Determine the (X, Y) coordinate at the center of the cell enclosing the given text.  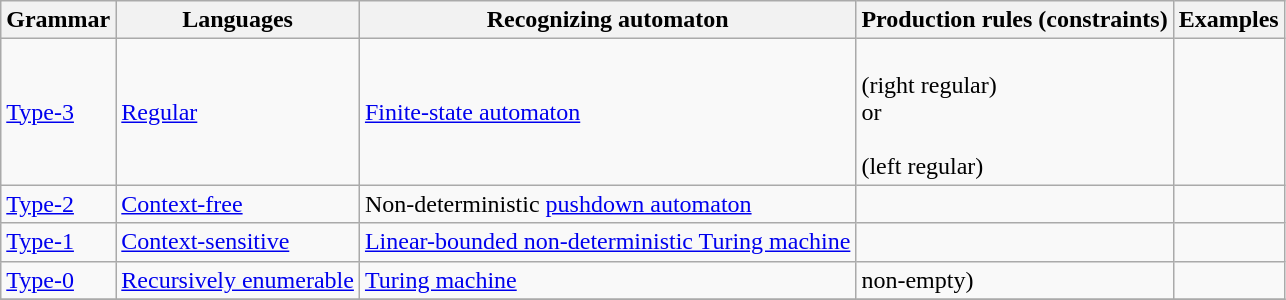
Type-2 (58, 204)
Examples (1228, 20)
Production rules (constraints) (1014, 20)
Grammar (58, 20)
Type-1 (58, 242)
Languages (238, 20)
Linear-bounded non-deterministic Turing machine (607, 242)
(right regular)or (left regular) (1014, 112)
Recursively enumerable (238, 280)
non-empty) (1014, 280)
Type-3 (58, 112)
Type-0 (58, 280)
Finite-state automaton (607, 112)
Context-sensitive (238, 242)
Non-deterministic pushdown automaton (607, 204)
Turing machine (607, 280)
Recognizing automaton (607, 20)
Regular (238, 112)
Context-free (238, 204)
